Provide the (X, Y) coordinate of the cell's center where the given text is located.  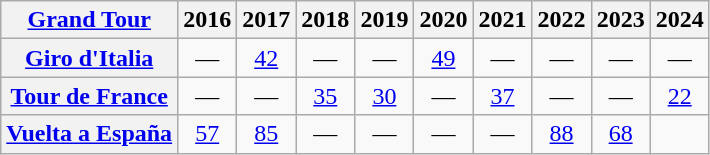
2024 (680, 20)
85 (266, 134)
Giro d'Italia (90, 58)
88 (562, 134)
22 (680, 96)
68 (620, 134)
49 (444, 58)
37 (502, 96)
Vuelta a España (90, 134)
2018 (326, 20)
42 (266, 58)
30 (384, 96)
2019 (384, 20)
2017 (266, 20)
2016 (208, 20)
2023 (620, 20)
2021 (502, 20)
Grand Tour (90, 20)
2020 (444, 20)
35 (326, 96)
2022 (562, 20)
Tour de France (90, 96)
57 (208, 134)
